Pinpoint the cell where the given text exists, returning its (X, Y) midpoint coordinate. 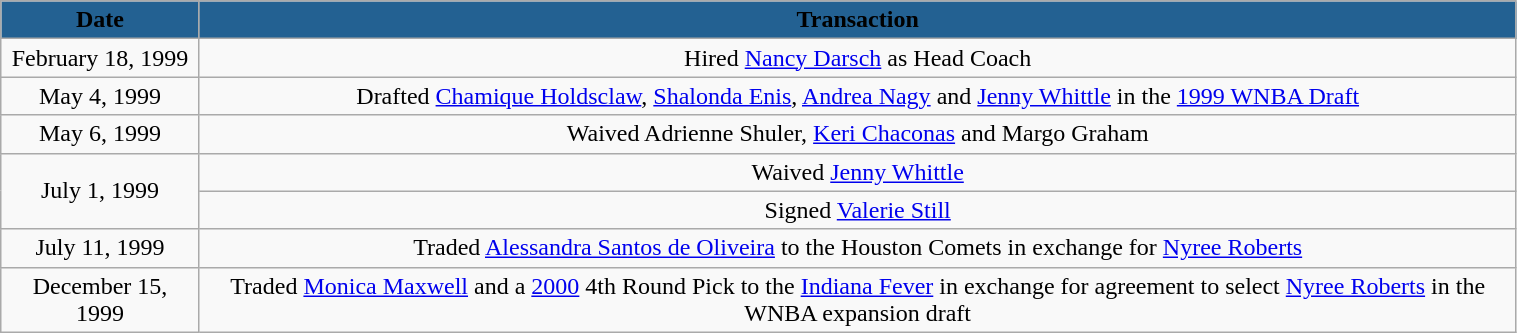
Traded Alessandra Santos de Oliveira to the Houston Comets in exchange for Nyree Roberts (858, 248)
February 18, 1999 (100, 58)
July 11, 1999 (100, 248)
May 4, 1999 (100, 96)
Waived Adrienne Shuler, Keri Chaconas and Margo Graham (858, 134)
Hired Nancy Darsch as Head Coach (858, 58)
December 15, 1999 (100, 300)
Transaction (858, 20)
May 6, 1999 (100, 134)
July 1, 1999 (100, 191)
Drafted Chamique Holdsclaw, Shalonda Enis, Andrea Nagy and Jenny Whittle in the 1999 WNBA Draft (858, 96)
Date (100, 20)
Waived Jenny Whittle (858, 172)
Signed Valerie Still (858, 210)
Traded Monica Maxwell and a 2000 4th Round Pick to the Indiana Fever in exchange for agreement to select Nyree Roberts in the WNBA expansion draft (858, 300)
